Provide the (x, y) coordinate of the cell's center where the given text is located.  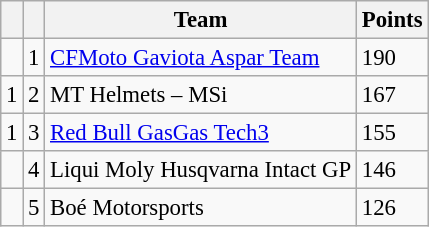
MT Helmets – MSi (201, 95)
3 (34, 133)
146 (392, 170)
4 (34, 170)
190 (392, 58)
167 (392, 95)
Red Bull GasGas Tech3 (201, 133)
155 (392, 133)
Liqui Moly Husqvarna Intact GP (201, 170)
Team (201, 20)
Boé Motorsports (201, 208)
CFMoto Gaviota Aspar Team (201, 58)
2 (34, 95)
Points (392, 20)
5 (34, 208)
126 (392, 208)
